Return the (x, y) coordinate for the center point of the cell that contains the specified text.  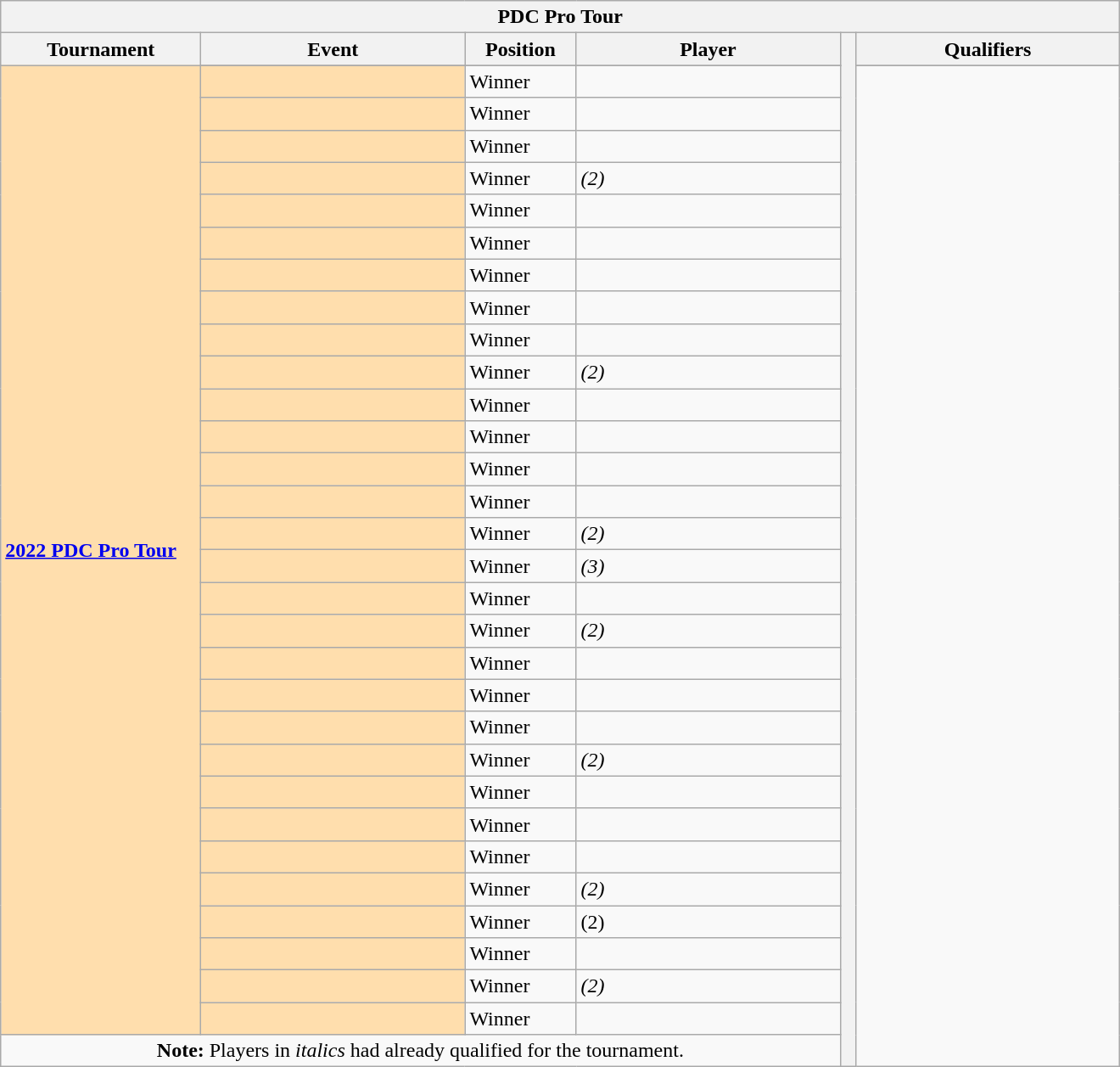
Tournament (101, 49)
Note: Players in italics had already qualified for the tournament. (421, 1051)
Position (521, 49)
Qualifiers (988, 49)
(3) (708, 566)
Event (333, 49)
2022 PDC Pro Tour (101, 550)
PDC Pro Tour (560, 17)
Player (708, 49)
